Return (x, y) of the center of cell containing provided text 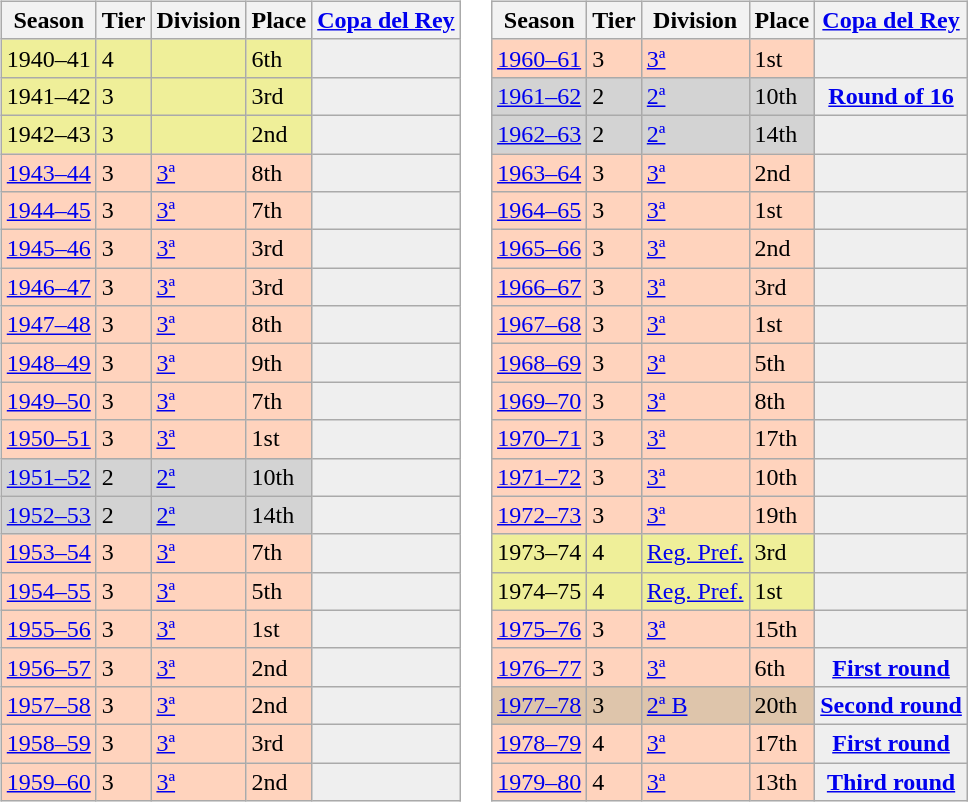
1941–42 (48, 96)
1976–77 (540, 667)
1953–54 (48, 553)
1962–63 (540, 134)
1952–53 (48, 515)
1958–59 (48, 743)
19th (782, 515)
1960–61 (540, 58)
Third round (892, 781)
1967–68 (540, 325)
15th (782, 629)
1974–75 (540, 591)
1964–65 (540, 211)
1963–64 (540, 173)
1966–67 (540, 287)
1968–69 (540, 363)
1942–43 (48, 134)
1979–80 (540, 781)
1973–74 (540, 553)
1969–70 (540, 401)
1978–79 (540, 743)
1957–58 (48, 705)
9th (279, 363)
Second round (892, 705)
1965–66 (540, 249)
1972–73 (540, 515)
1959–60 (48, 781)
1949–50 (48, 401)
13th (782, 781)
1954–55 (48, 591)
1955–56 (48, 629)
1947–48 (48, 325)
1944–45 (48, 211)
1975–76 (540, 629)
1946–47 (48, 287)
2ª B (695, 705)
1943–44 (48, 173)
20th (782, 705)
1961–62 (540, 96)
1948–49 (48, 363)
1950–51 (48, 439)
1956–57 (48, 667)
Round of 16 (892, 96)
1940–41 (48, 58)
1971–72 (540, 477)
1951–52 (48, 477)
1977–78 (540, 705)
1945–46 (48, 249)
1970–71 (540, 439)
